Provide the [x, y] coordinate of the cell's center where the given text is located.  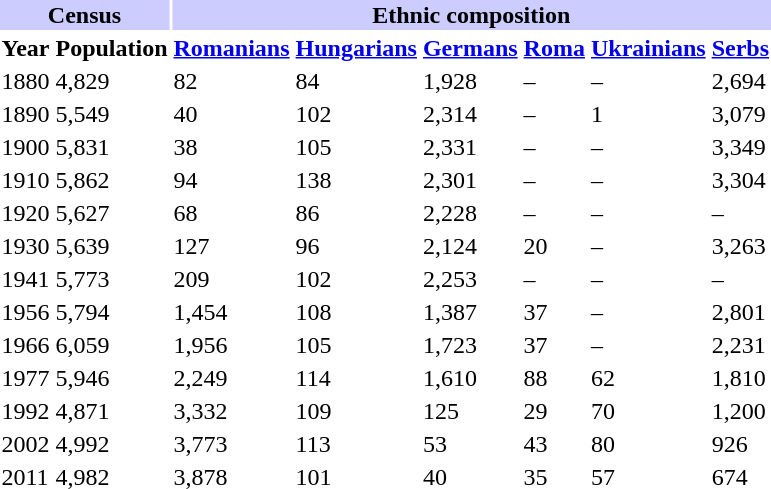
4,871 [112, 411]
127 [232, 246]
Population [112, 48]
88 [554, 378]
2,301 [470, 180]
53 [470, 444]
1,928 [470, 81]
1941 [26, 279]
80 [648, 444]
1880 [26, 81]
20 [554, 246]
1,610 [470, 378]
3,263 [740, 246]
1,200 [740, 411]
82 [232, 81]
1966 [26, 345]
3,773 [232, 444]
5,862 [112, 180]
3,304 [740, 180]
4,829 [112, 81]
109 [356, 411]
125 [470, 411]
1,723 [470, 345]
Roma [554, 48]
1,454 [232, 312]
108 [356, 312]
29 [554, 411]
68 [232, 213]
1956 [26, 312]
6,059 [112, 345]
5,794 [112, 312]
2,694 [740, 81]
2002 [26, 444]
3,332 [232, 411]
43 [554, 444]
62 [648, 378]
Year [26, 48]
3,349 [740, 147]
3,079 [740, 114]
Hungarians [356, 48]
70 [648, 411]
2,231 [740, 345]
2,249 [232, 378]
Census [84, 15]
1977 [26, 378]
113 [356, 444]
1992 [26, 411]
1930 [26, 246]
5,627 [112, 213]
2,801 [740, 312]
209 [232, 279]
2,124 [470, 246]
5,773 [112, 279]
5,549 [112, 114]
38 [232, 147]
1920 [26, 213]
96 [356, 246]
94 [232, 180]
1,810 [740, 378]
5,831 [112, 147]
4,992 [112, 444]
84 [356, 81]
1,956 [232, 345]
1 [648, 114]
Romanians [232, 48]
86 [356, 213]
2,228 [470, 213]
1900 [26, 147]
1910 [26, 180]
2,331 [470, 147]
138 [356, 180]
Ethnic composition [471, 15]
114 [356, 378]
5,946 [112, 378]
Serbs [740, 48]
1890 [26, 114]
Germans [470, 48]
1,387 [470, 312]
40 [232, 114]
5,639 [112, 246]
2,314 [470, 114]
Ukrainians [648, 48]
2,253 [470, 279]
926 [740, 444]
